Determine the [X, Y] coordinate at the center of the cell enclosing the given text.  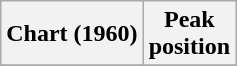
Chart (1960) [72, 34]
Peakposition [189, 34]
